Scan for the cell matching the given text and deliver its (x, y) coordinate at center. 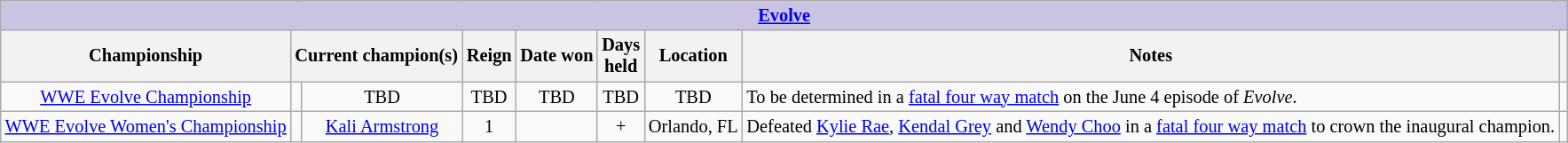
Date won (557, 56)
Location (693, 56)
Notes (1151, 56)
Reign (490, 56)
Orlando, FL (693, 126)
Evolve (784, 15)
Current champion(s) (376, 56)
Daysheld (621, 56)
Championship (146, 56)
Defeated Kylie Rae, Kendal Grey and Wendy Choo in a fatal four way match to crown the inaugural champion. (1151, 126)
+ (621, 126)
WWE Evolve Women's Championship (146, 126)
WWE Evolve Championship (146, 97)
1 (490, 126)
To be determined in a fatal four way match on the June 4 episode of Evolve. (1151, 97)
Kali Armstrong (382, 126)
